From the cell containing the given text, extract its center point as [x, y] coordinate. 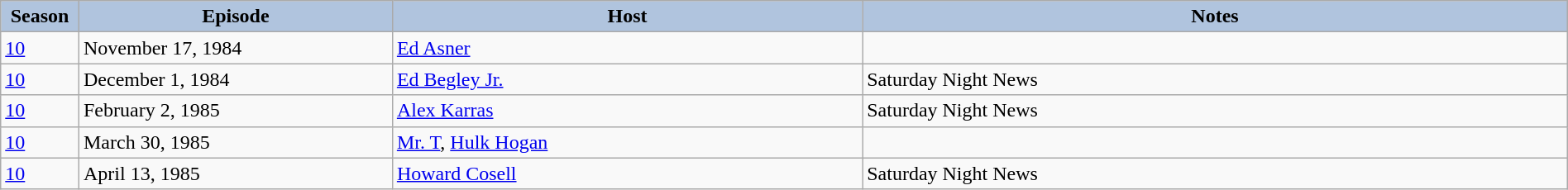
November 17, 1984 [235, 48]
Season [40, 17]
December 1, 1984 [235, 79]
Episode [235, 17]
Notes [1216, 17]
March 30, 1985 [235, 142]
Howard Cosell [627, 173]
Ed Asner [627, 48]
Alex Karras [627, 111]
Host [627, 17]
Mr. T, Hulk Hogan [627, 142]
February 2, 1985 [235, 111]
April 13, 1985 [235, 173]
Ed Begley Jr. [627, 79]
